Capture the cell that displays the provided text and extract its [x, y] central coordinate. 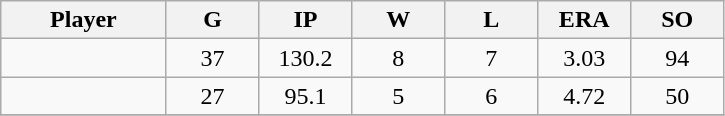
Player [84, 20]
SO [678, 20]
6 [492, 96]
7 [492, 58]
4.72 [584, 96]
L [492, 20]
ERA [584, 20]
37 [212, 58]
95.1 [306, 96]
5 [398, 96]
94 [678, 58]
3.03 [584, 58]
G [212, 20]
IP [306, 20]
27 [212, 96]
130.2 [306, 58]
50 [678, 96]
W [398, 20]
8 [398, 58]
